Extract the (x, y) coordinate from the center of the cell holding the provided text.  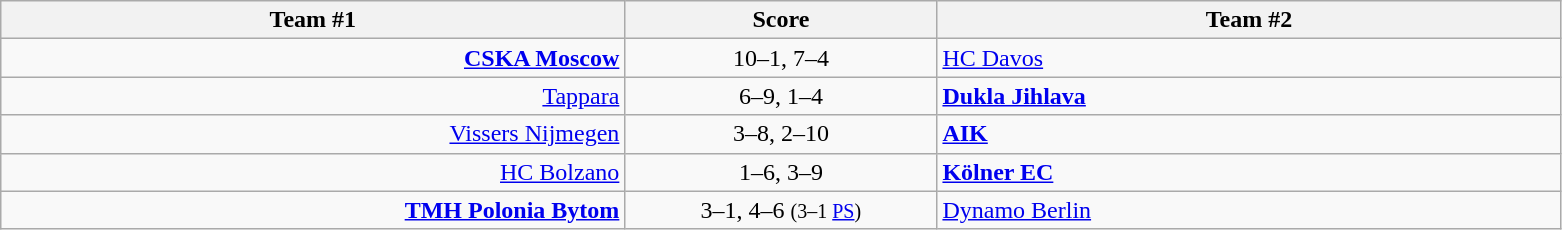
Tappara (313, 96)
Team #1 (313, 20)
Team #2 (1249, 20)
10–1, 7–4 (781, 58)
AIK (1249, 134)
1–6, 3–9 (781, 172)
Dynamo Berlin (1249, 210)
3–8, 2–10 (781, 134)
Dukla Jihlava (1249, 96)
HC Davos (1249, 58)
3–1, 4–6 (3–1 PS) (781, 210)
CSKA Moscow (313, 58)
Score (781, 20)
Kölner EC (1249, 172)
TMH Polonia Bytom (313, 210)
Vissers Nijmegen (313, 134)
HC Bolzano (313, 172)
6–9, 1–4 (781, 96)
